Return (X, Y) of the center of cell containing provided text 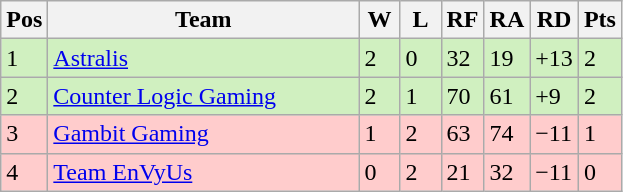
+9 (554, 96)
63 (462, 134)
W (380, 20)
Gambit Gaming (204, 134)
3 (24, 134)
19 (507, 58)
+13 (554, 58)
61 (507, 96)
RD (554, 20)
4 (24, 172)
74 (507, 134)
RA (507, 20)
Counter Logic Gaming (204, 96)
L (420, 20)
Astralis (204, 58)
Team (204, 20)
RF (462, 20)
Pos (24, 20)
21 (462, 172)
Pts (600, 20)
Team EnVyUs (204, 172)
70 (462, 96)
